Detect which cell encompasses the target text, then output its [X, Y] center coordinate. 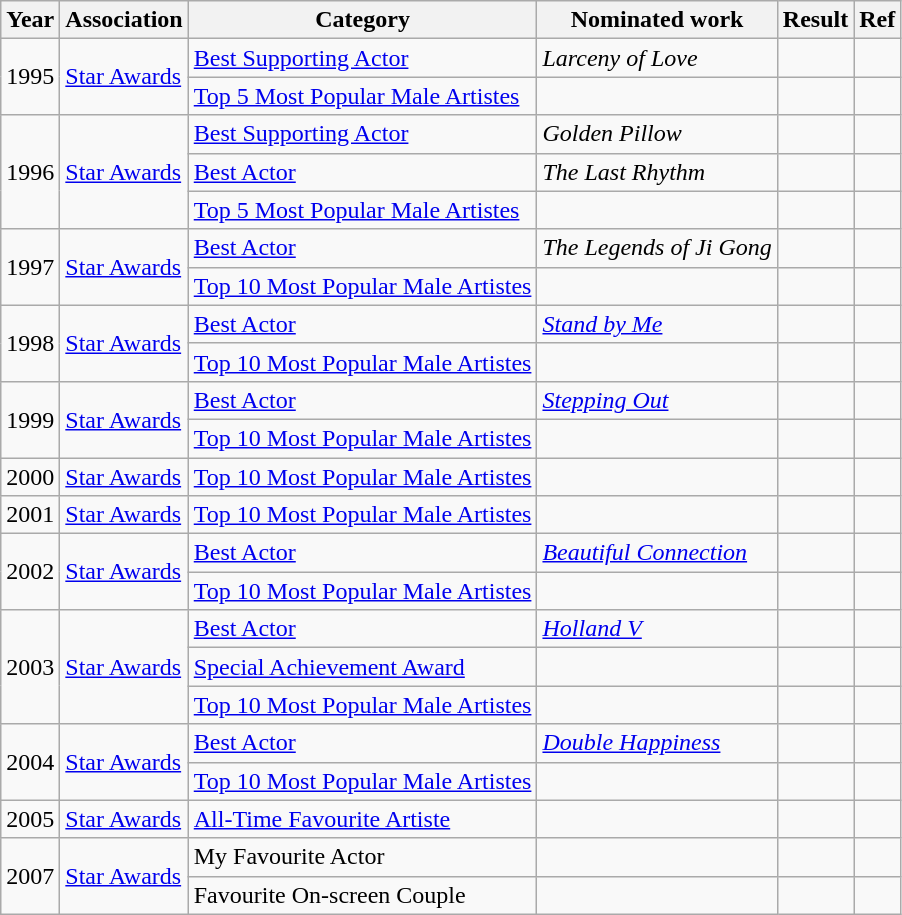
Association [124, 20]
Larceny of Love [657, 58]
1998 [30, 343]
1996 [30, 172]
All-Time Favourite Artiste [362, 819]
2000 [30, 477]
2003 [30, 667]
Special Achievement Award [362, 667]
Category [362, 20]
1999 [30, 419]
2001 [30, 515]
Stand by Me [657, 324]
Nominated work [657, 20]
2002 [30, 572]
2007 [30, 876]
Ref [878, 20]
Stepping Out [657, 400]
The Legends of Ji Gong [657, 248]
Holland V [657, 629]
Result [815, 20]
Double Happiness [657, 743]
1995 [30, 77]
The Last Rhythm [657, 172]
Beautiful Connection [657, 553]
2005 [30, 819]
Year [30, 20]
My Favourite Actor [362, 857]
Golden Pillow [657, 134]
Favourite On-screen Couple [362, 895]
2004 [30, 762]
1997 [30, 267]
